Locate the cell with the specified text and output its (X, Y) center coordinate. 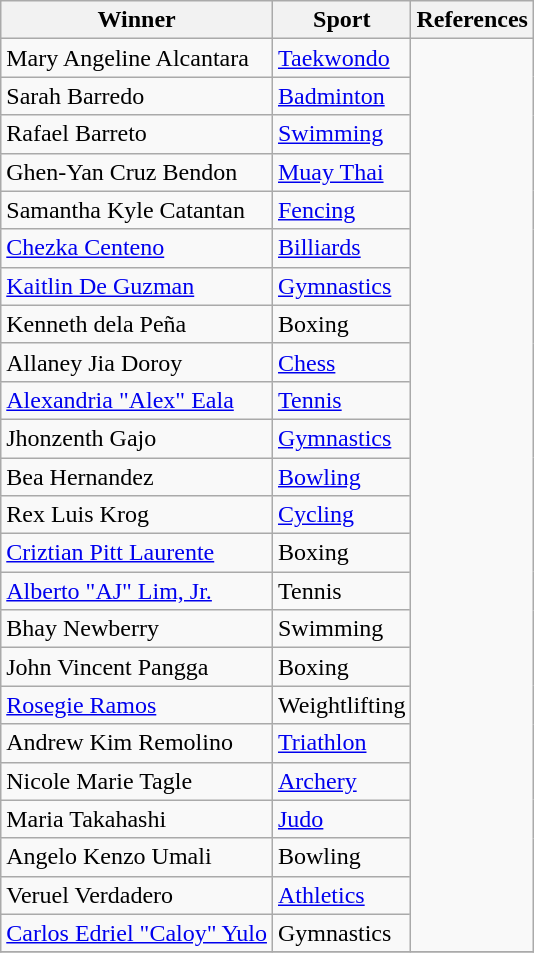
Mary Angeline Alcantara (137, 58)
John Vincent Pangga (137, 667)
Kaitlin De Guzman (137, 286)
Jhonzenth Gajo (137, 438)
Rosegie Ramos (137, 705)
Chezka Centeno (137, 248)
Veruel Verdadero (137, 895)
Badminton (341, 96)
Bhay Newberry (137, 629)
Rafael Barreto (137, 134)
Carlos Edriel "Caloy" Yulo (137, 933)
Samantha Kyle Catantan (137, 210)
Nicole Marie Tagle (137, 781)
Criztian Pitt Laurente (137, 553)
Athletics (341, 895)
Fencing (341, 210)
Ghen-Yan Cruz Bendon (137, 172)
Maria Takahashi (137, 819)
Sport (341, 20)
Taekwondo (341, 58)
Kenneth dela Peña (137, 324)
Triathlon (341, 743)
Allaney Jia Doroy (137, 362)
Chess (341, 362)
Alberto "AJ" Lim, Jr. (137, 591)
Andrew Kim Remolino (137, 743)
Angelo Kenzo Umali (137, 857)
Muay Thai (341, 172)
Cycling (341, 515)
References (472, 20)
Rex Luis Krog (137, 515)
Judo (341, 819)
Winner (137, 20)
Bea Hernandez (137, 477)
Alexandria "Alex" Eala (137, 400)
Weightlifting (341, 705)
Billiards (341, 248)
Archery (341, 781)
Sarah Barredo (137, 96)
